Scan for the cell matching the given text and deliver its (X, Y) coordinate at center. 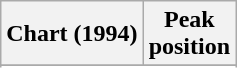
Chart (1994) (72, 34)
Peakposition (189, 34)
